From the cell containing the given text, extract its center point as (X, Y) coordinate. 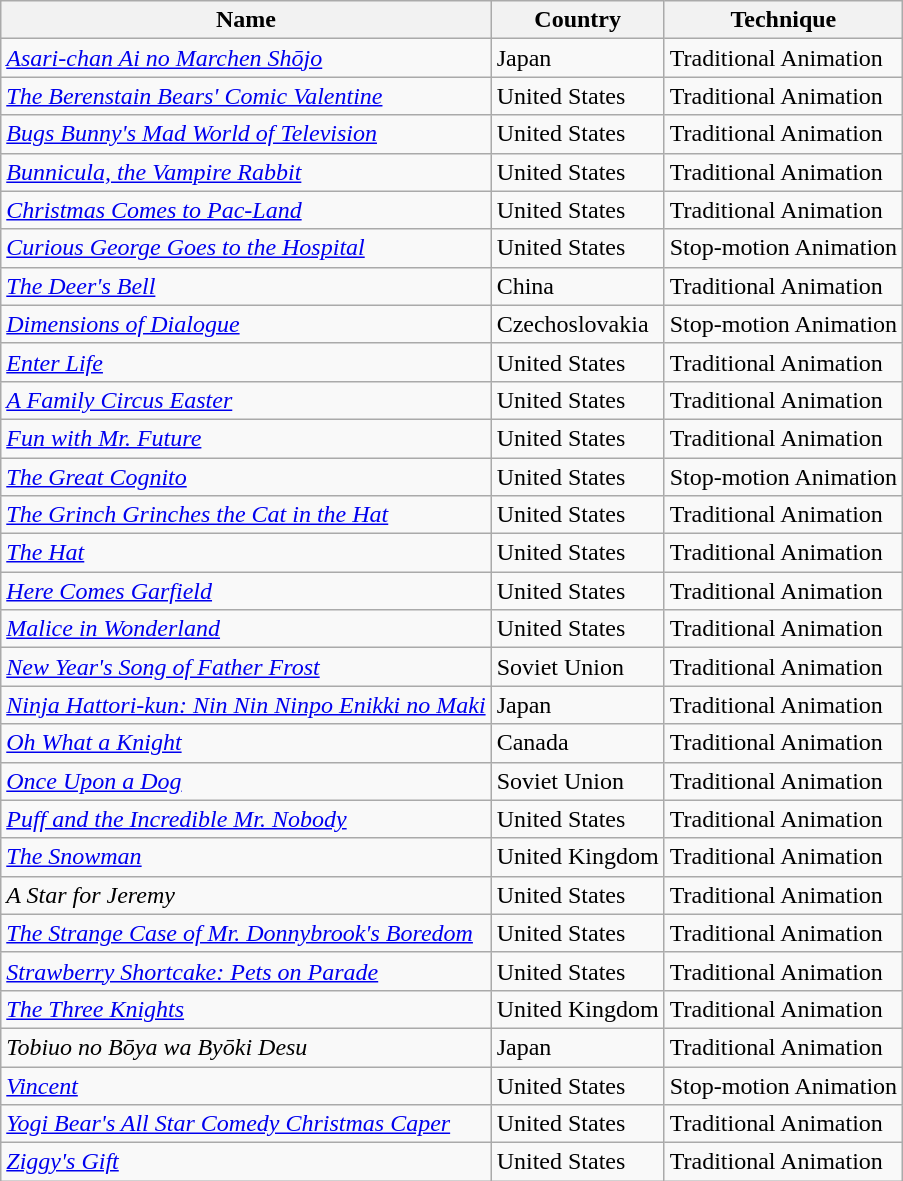
Czechoslovakia (578, 324)
Dimensions of Dialogue (246, 324)
Fun with Mr. Future (246, 438)
Name (246, 20)
Country (578, 20)
Puff and the Incredible Mr. Nobody (246, 819)
Enter Life (246, 362)
Yogi Bear's All Star Comedy Christmas Caper (246, 1124)
The Berenstain Bears' Comic Valentine (246, 96)
New Year's Song of Father Frost (246, 667)
Oh What a Knight (246, 743)
The Grinch Grinches the Cat in the Hat (246, 515)
Curious George Goes to the Hospital (246, 248)
The Deer's Bell (246, 286)
Strawberry Shortcake: Pets on Parade (246, 971)
Canada (578, 743)
Malice in Wonderland (246, 629)
The Snowman (246, 857)
Once Upon a Dog (246, 781)
The Three Knights (246, 1009)
Vincent (246, 1085)
The Hat (246, 553)
Ziggy's Gift (246, 1162)
A Star for Jeremy (246, 895)
Here Comes Garfield (246, 591)
The Strange Case of Mr. Donnybrook's Boredom (246, 933)
Tobiuo no Bōya wa Byōki Desu (246, 1047)
Bunnicula, the Vampire Rabbit (246, 172)
A Family Circus Easter (246, 400)
Christmas Comes to Pac-Land (246, 210)
China (578, 286)
Asari-chan Ai no Marchen Shōjo (246, 58)
Ninja Hattori-kun: Nin Nin Ninpo Enikki no Maki (246, 705)
The Great Cognito (246, 477)
Technique (783, 20)
Bugs Bunny's Mad World of Television (246, 134)
